Provide the (X, Y) coordinate of the cell's center where the given text is located.  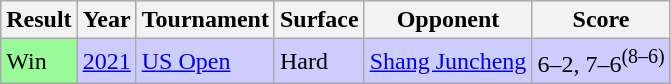
Opponent (448, 20)
Year (106, 20)
Hard (319, 62)
Shang Juncheng (448, 62)
Tournament (205, 20)
2021 (106, 62)
6–2, 7–6(8–6) (601, 62)
US Open (205, 62)
Score (601, 20)
Surface (319, 20)
Win (39, 62)
Result (39, 20)
